Output the (X, Y) coordinate of the center of the cell containing the given text.  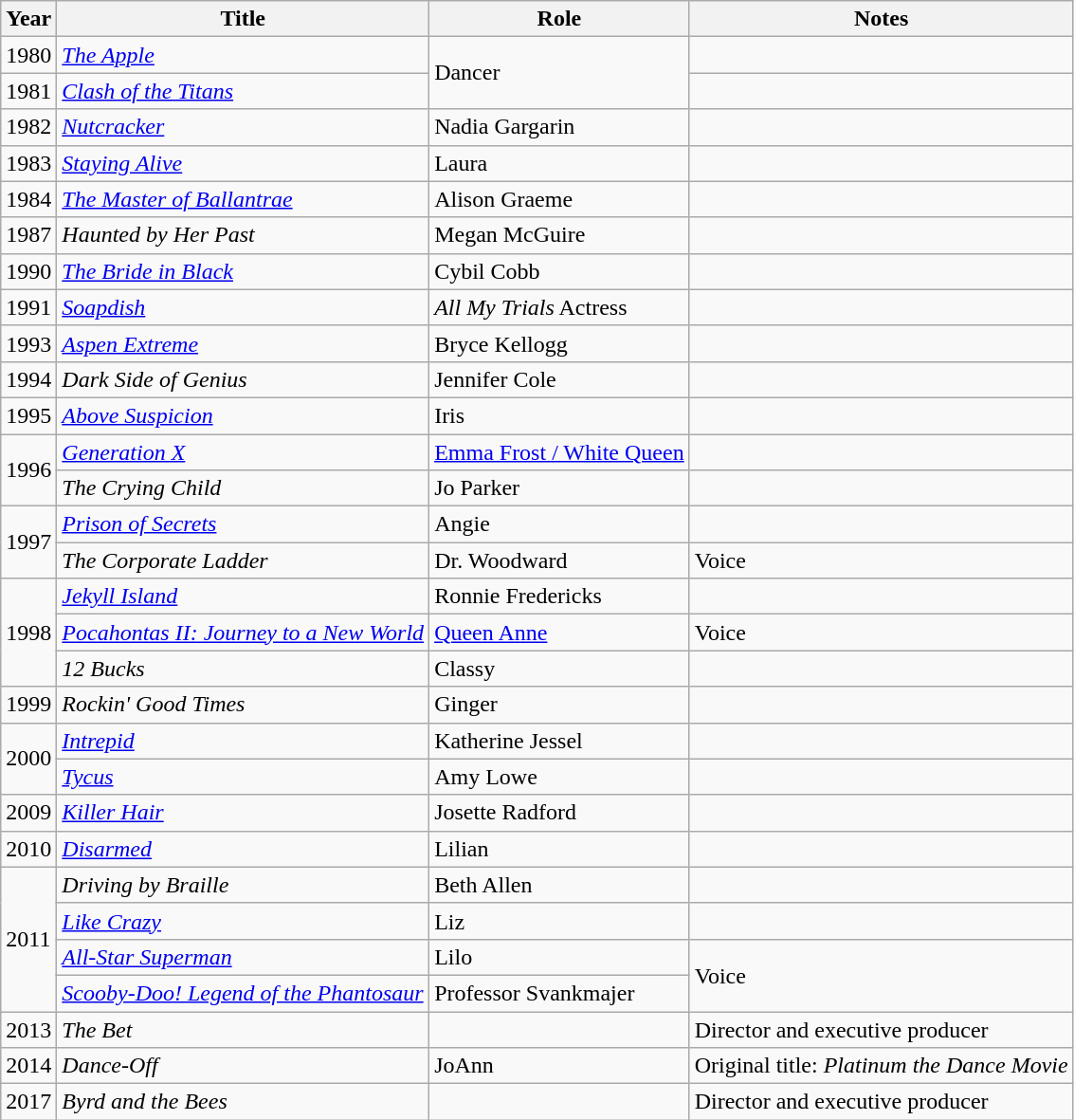
Original title: Platinum the Dance Movie (882, 1066)
1993 (28, 343)
Like Crazy (243, 921)
2013 (28, 1029)
Dancer (559, 73)
Tycus (243, 777)
Ronnie Fredericks (559, 597)
All My Trials Actress (559, 307)
Driving by Braille (243, 885)
Year (28, 19)
2017 (28, 1102)
Soapdish (243, 307)
12 Bucks (243, 669)
Killer Hair (243, 813)
1982 (28, 127)
1991 (28, 307)
Aspen Extreme (243, 343)
Disarmed (243, 849)
Liz (559, 921)
1996 (28, 470)
Nadia Gargarin (559, 127)
1987 (28, 235)
Clash of the Titans (243, 91)
Bryce Kellogg (559, 343)
1980 (28, 55)
Classy (559, 669)
Jekyll Island (243, 597)
The Bet (243, 1029)
Cybil Cobb (559, 271)
Angie (559, 524)
Amy Lowe (559, 777)
Emma Frost / White Queen (559, 452)
Role (559, 19)
Josette Radford (559, 813)
Iris (559, 415)
Lilian (559, 849)
Jennifer Cole (559, 379)
Katherine Jessel (559, 741)
All-Star Superman (243, 957)
1999 (28, 705)
2010 (28, 849)
The Master of Ballantrae (243, 199)
1984 (28, 199)
1994 (28, 379)
The Corporate Ladder (243, 560)
Beth Allen (559, 885)
Dr. Woodward (559, 560)
2014 (28, 1066)
2011 (28, 939)
Title (243, 19)
Megan McGuire (559, 235)
2009 (28, 813)
2000 (28, 759)
Queen Anne (559, 633)
Above Suspicion (243, 415)
The Crying Child (243, 488)
Scooby-Doo! Legend of the Phantosaur (243, 993)
Byrd and the Bees (243, 1102)
Ginger (559, 705)
Staying Alive (243, 163)
Generation X (243, 452)
Rockin' Good Times (243, 705)
The Bride in Black (243, 271)
Dark Side of Genius (243, 379)
Jo Parker (559, 488)
Alison Graeme (559, 199)
1990 (28, 271)
JoAnn (559, 1066)
The Apple (243, 55)
1981 (28, 91)
Prison of Secrets (243, 524)
Intrepid (243, 741)
Pocahontas II: Journey to a New World (243, 633)
1997 (28, 542)
Lilo (559, 957)
1995 (28, 415)
Notes (882, 19)
Laura (559, 163)
1998 (28, 633)
Haunted by Her Past (243, 235)
Professor Svankmajer (559, 993)
Dance-Off (243, 1066)
Nutcracker (243, 127)
1983 (28, 163)
